Return the [X, Y] coordinate for the center point of the cell that contains the specified text.  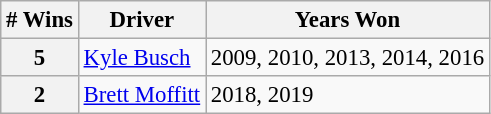
2 [40, 95]
Brett Moffitt [142, 95]
# Wins [40, 20]
Years Won [348, 20]
5 [40, 58]
Kyle Busch [142, 58]
2018, 2019 [348, 95]
Driver [142, 20]
2009, 2010, 2013, 2014, 2016 [348, 58]
